For the text-containing cell, return its midpoint in [x, y] coordinate format. 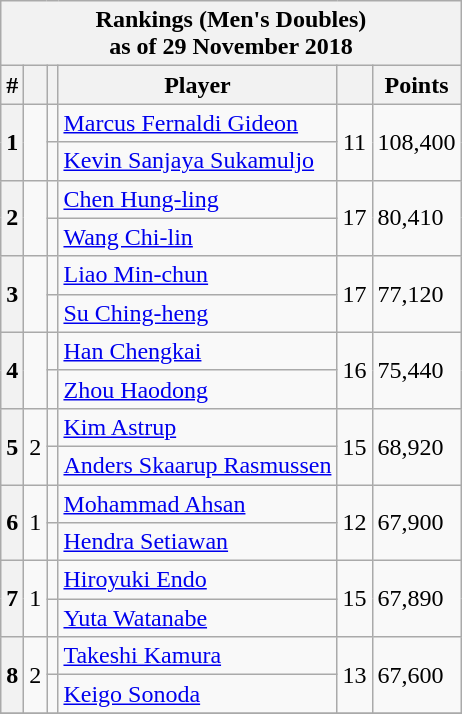
80,410 [416, 218]
67,890 [416, 599]
16 [354, 370]
Keigo Sonoda [198, 694]
Su Ching-heng [198, 313]
77,120 [416, 294]
# [12, 85]
12 [354, 522]
108,400 [416, 142]
4 [12, 370]
Yuta Watanabe [198, 618]
7 [12, 599]
Mohammad Ahsan [198, 503]
Han Chengkai [198, 351]
8 [12, 675]
Takeshi Kamura [198, 656]
Zhou Haodong [198, 389]
13 [354, 675]
Liao Min-chun [198, 275]
68,920 [416, 446]
6 [12, 522]
75,440 [416, 370]
Hiroyuki Endo [198, 580]
Anders Skaarup Rasmussen [198, 465]
Marcus Fernaldi Gideon [198, 123]
Hendra Setiawan [198, 542]
11 [354, 142]
Rankings (Men's Doubles)as of 29 November 2018 [231, 34]
Wang Chi-lin [198, 237]
3 [12, 294]
Kim Astrup [198, 427]
Points [416, 85]
67,900 [416, 522]
67,600 [416, 675]
Kevin Sanjaya Sukamuljo [198, 161]
Player [198, 85]
Chen Hung-ling [198, 199]
5 [12, 446]
